Locate the cell with the specified text and output its (X, Y) center coordinate. 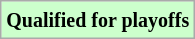
Qualified for playoffs (98, 20)
